Detect which cell encompasses the target text, then output its (X, Y) center coordinate. 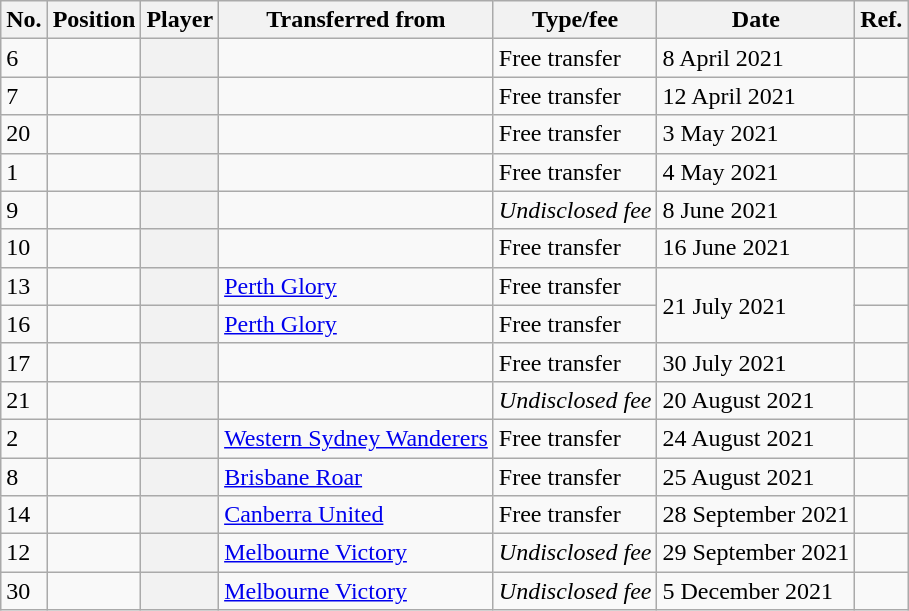
8 (24, 477)
6 (24, 58)
9 (24, 210)
30 July 2021 (756, 362)
Transferred from (356, 20)
Brisbane Roar (356, 477)
2 (24, 438)
28 September 2021 (756, 515)
8 April 2021 (756, 58)
12 April 2021 (756, 96)
10 (24, 248)
Canberra United (356, 515)
25 August 2021 (756, 477)
No. (24, 20)
20 (24, 134)
Player (180, 20)
Date (756, 20)
14 (24, 515)
16 June 2021 (756, 248)
29 September 2021 (756, 553)
16 (24, 324)
21 July 2021 (756, 305)
3 May 2021 (756, 134)
17 (24, 362)
20 August 2021 (756, 400)
Western Sydney Wanderers (356, 438)
Type/fee (575, 20)
13 (24, 286)
4 May 2021 (756, 172)
21 (24, 400)
12 (24, 553)
30 (24, 591)
8 June 2021 (756, 210)
7 (24, 96)
Position (94, 20)
5 December 2021 (756, 591)
1 (24, 172)
24 August 2021 (756, 438)
Ref. (882, 20)
